Search for the cell housing the specified text and yield its [x, y] center coordinate. 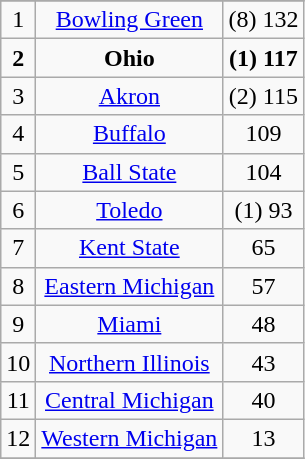
4 [18, 134]
(1) 93 [264, 210]
Bowling Green [130, 20]
48 [264, 324]
40 [264, 400]
Central Michigan [130, 400]
Buffalo [130, 134]
7 [18, 248]
13 [264, 438]
Akron [130, 96]
1 [18, 20]
65 [264, 248]
12 [18, 438]
2 [18, 58]
Eastern Michigan [130, 286]
3 [18, 96]
Ball State [130, 172]
Kent State [130, 248]
(1) 117 [264, 58]
43 [264, 362]
10 [18, 362]
(8) 132 [264, 20]
Toledo [130, 210]
Western Michigan [130, 438]
109 [264, 134]
5 [18, 172]
(2) 115 [264, 96]
Miami [130, 324]
8 [18, 286]
104 [264, 172]
9 [18, 324]
11 [18, 400]
Ohio [130, 58]
57 [264, 286]
Northern Illinois [130, 362]
6 [18, 210]
